Extract the (x, y) coordinate from the center of the cell holding the provided text.  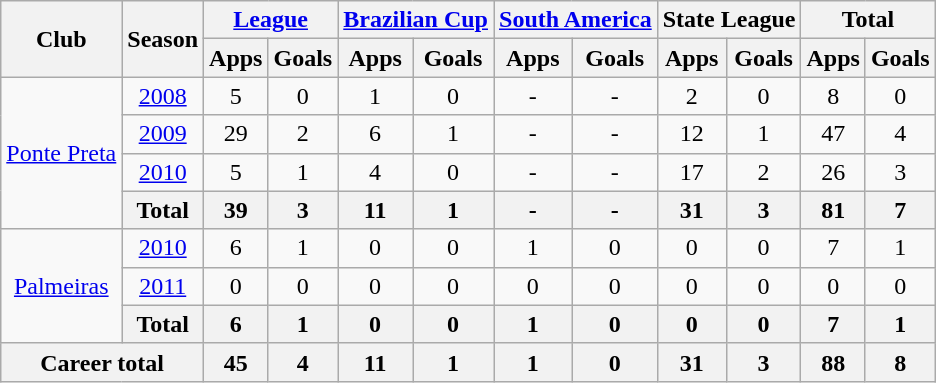
47 (833, 134)
Season (163, 39)
81 (833, 210)
12 (692, 134)
88 (833, 362)
29 (236, 134)
League (271, 20)
Club (62, 39)
Palmeiras (62, 286)
Career total (102, 362)
39 (236, 210)
South America (576, 20)
Ponte Preta (62, 153)
2009 (163, 134)
2011 (163, 286)
45 (236, 362)
State League (729, 20)
2008 (163, 96)
17 (692, 172)
Brazilian Cup (416, 20)
26 (833, 172)
